Output the [X, Y] coordinate of the center of the cell containing the given text.  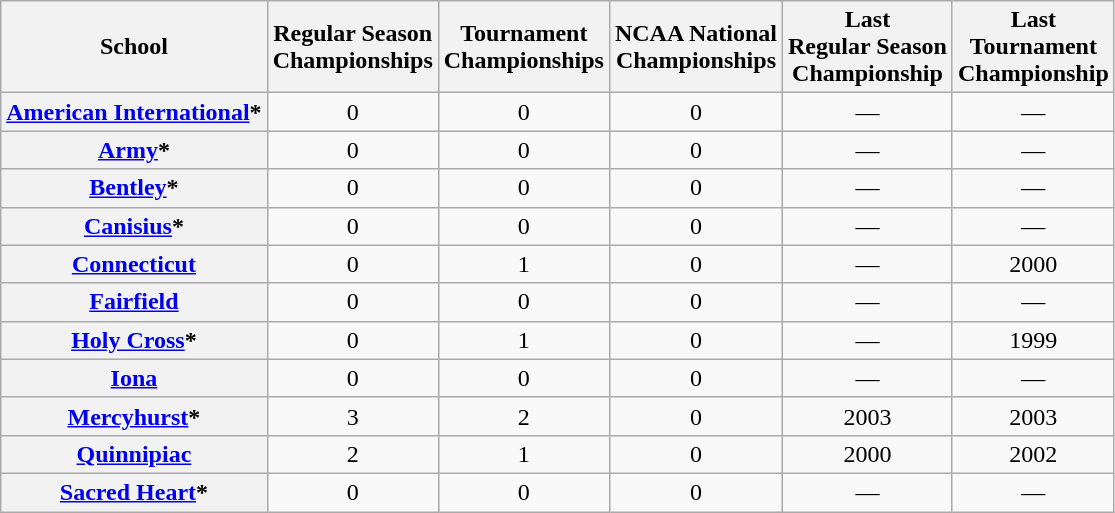
American International* [134, 112]
Tournament Championships [524, 47]
Holy Cross* [134, 340]
LastTournamentChampionship [1033, 47]
School [134, 47]
Mercyhurst* [134, 416]
Quinnipiac [134, 454]
LastRegular SeasonChampionship [867, 47]
Sacred Heart* [134, 492]
2002 [1033, 454]
1999 [1033, 340]
NCAA NationalChampionships [696, 47]
Army* [134, 150]
Connecticut [134, 264]
Regular SeasonChampionships [352, 47]
Fairfield [134, 302]
Iona [134, 378]
Canisius* [134, 226]
3 [352, 416]
Bentley* [134, 188]
